Search for the cell housing the specified text and yield its [x, y] center coordinate. 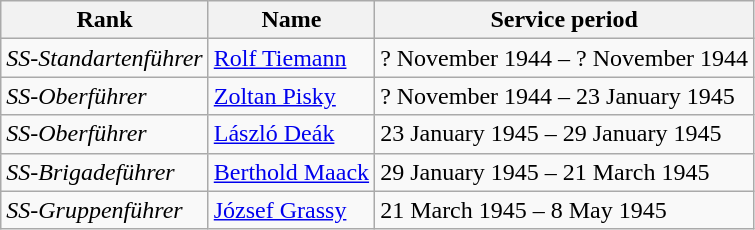
? November 1944 – ? November 1944 [564, 58]
Rank [104, 20]
SS-Standartenführer [104, 58]
? November 1944 – 23 January 1945 [564, 96]
József Grassy [291, 210]
Zoltan Pisky [291, 96]
Name [291, 20]
21 March 1945 – 8 May 1945 [564, 210]
23 January 1945 – 29 January 1945 [564, 134]
29 January 1945 – 21 March 1945 [564, 172]
SS-Gruppenführer [104, 210]
Service period [564, 20]
Berthold Maack [291, 172]
László Deák [291, 134]
Rolf Tiemann [291, 58]
SS-Brigadeführer [104, 172]
